Find where the given text appears and provide that cell's center as [X, Y] coordinate. 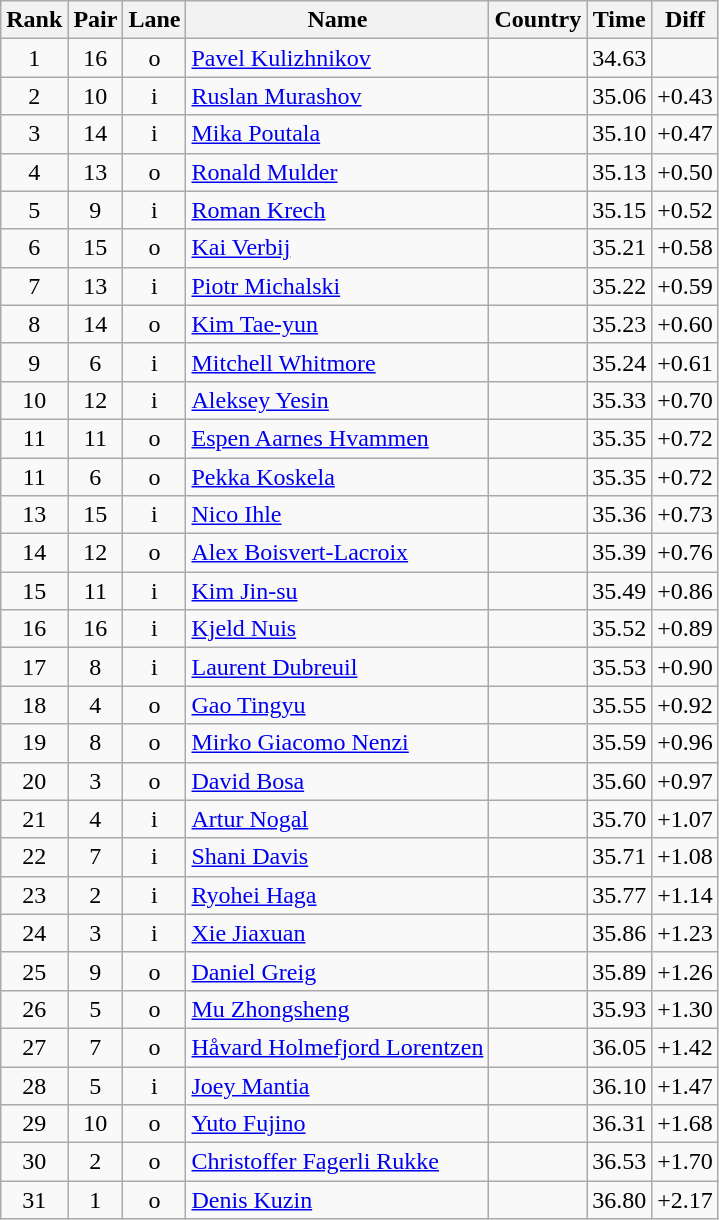
+1.47 [686, 1085]
+0.73 [686, 515]
35.15 [620, 210]
Roman Krech [338, 210]
Ronald Mulder [338, 172]
+1.07 [686, 819]
+1.26 [686, 971]
35.71 [620, 857]
+0.89 [686, 629]
17 [34, 667]
34.63 [620, 58]
19 [34, 743]
+0.70 [686, 400]
+0.47 [686, 134]
+1.68 [686, 1124]
35.06 [620, 96]
+1.42 [686, 1047]
35.23 [620, 324]
Nico Ihle [338, 515]
Kim Tae-yun [338, 324]
+1.70 [686, 1162]
Denis Kuzin [338, 1200]
35.36 [620, 515]
30 [34, 1162]
18 [34, 705]
26 [34, 1009]
Daniel Greig [338, 971]
Joey Mantia [338, 1085]
35.52 [620, 629]
35.55 [620, 705]
+0.50 [686, 172]
+0.97 [686, 781]
Espen Aarnes Hvammen [338, 438]
35.60 [620, 781]
Shani Davis [338, 857]
Alex Boisvert-Lacroix [338, 553]
+0.86 [686, 591]
Kjeld Nuis [338, 629]
28 [34, 1085]
+0.43 [686, 96]
Yuto Fujino [338, 1124]
23 [34, 895]
Mitchell Whitmore [338, 362]
Laurent Dubreuil [338, 667]
31 [34, 1200]
Country [538, 20]
Ruslan Murashov [338, 96]
Mika Poutala [338, 134]
Mu Zhongsheng [338, 1009]
35.53 [620, 667]
36.80 [620, 1200]
20 [34, 781]
35.21 [620, 248]
+0.92 [686, 705]
25 [34, 971]
36.05 [620, 1047]
Rank [34, 20]
David Bosa [338, 781]
24 [34, 933]
22 [34, 857]
+0.60 [686, 324]
36.10 [620, 1085]
35.77 [620, 895]
Kai Verbij [338, 248]
35.24 [620, 362]
Gao Tingyu [338, 705]
Name [338, 20]
Xie Jiaxuan [338, 933]
Aleksey Yesin [338, 400]
35.89 [620, 971]
Artur Nogal [338, 819]
+1.23 [686, 933]
+0.90 [686, 667]
+0.58 [686, 248]
Ryohei Haga [338, 895]
+0.96 [686, 743]
36.31 [620, 1124]
Pair [96, 20]
+2.17 [686, 1200]
Pekka Koskela [338, 477]
+1.14 [686, 895]
+0.61 [686, 362]
Christoffer Fagerli Rukke [338, 1162]
+1.08 [686, 857]
Pavel Kulizhnikov [338, 58]
35.49 [620, 591]
35.70 [620, 819]
Kim Jin-su [338, 591]
36.53 [620, 1162]
Time [620, 20]
Håvard Holmefjord Lorentzen [338, 1047]
Mirko Giacomo Nenzi [338, 743]
+0.76 [686, 553]
Piotr Michalski [338, 286]
+0.52 [686, 210]
35.93 [620, 1009]
35.86 [620, 933]
+1.30 [686, 1009]
35.59 [620, 743]
21 [34, 819]
35.10 [620, 134]
35.22 [620, 286]
Lane [154, 20]
29 [34, 1124]
+0.59 [686, 286]
35.39 [620, 553]
27 [34, 1047]
35.33 [620, 400]
35.13 [620, 172]
Diff [686, 20]
